For the text-containing cell, return its midpoint in [X, Y] coordinate format. 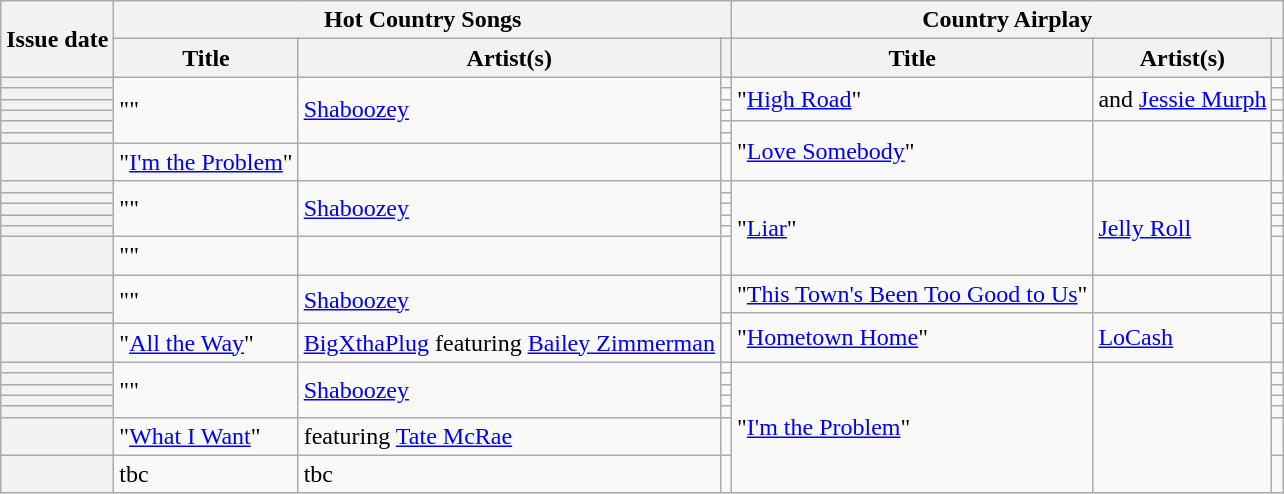
"Liar" [912, 228]
"High Road" [912, 99]
Hot Country Songs [423, 20]
"All the Way" [206, 343]
Issue date [58, 39]
"This Town's Been Too Good to Us" [912, 294]
"What I Want" [206, 436]
LoCash [1182, 338]
featuring Tate McRae [509, 436]
and Jessie Murph [1182, 99]
BigXthaPlug featuring Bailey Zimmerman [509, 343]
"Love Somebody" [912, 151]
Country Airplay [1008, 20]
Jelly Roll [1182, 228]
"Hometown Home" [912, 338]
